Search for the cell housing the specified text and yield its [x, y] center coordinate. 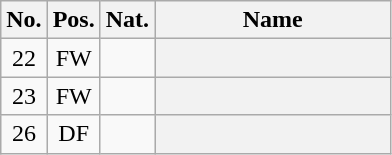
23 [24, 96]
DF [74, 134]
26 [24, 134]
Nat. [127, 20]
No. [24, 20]
Pos. [74, 20]
22 [24, 58]
Name [273, 20]
